Scan for the cell matching the given text and deliver its [X, Y] coordinate at center. 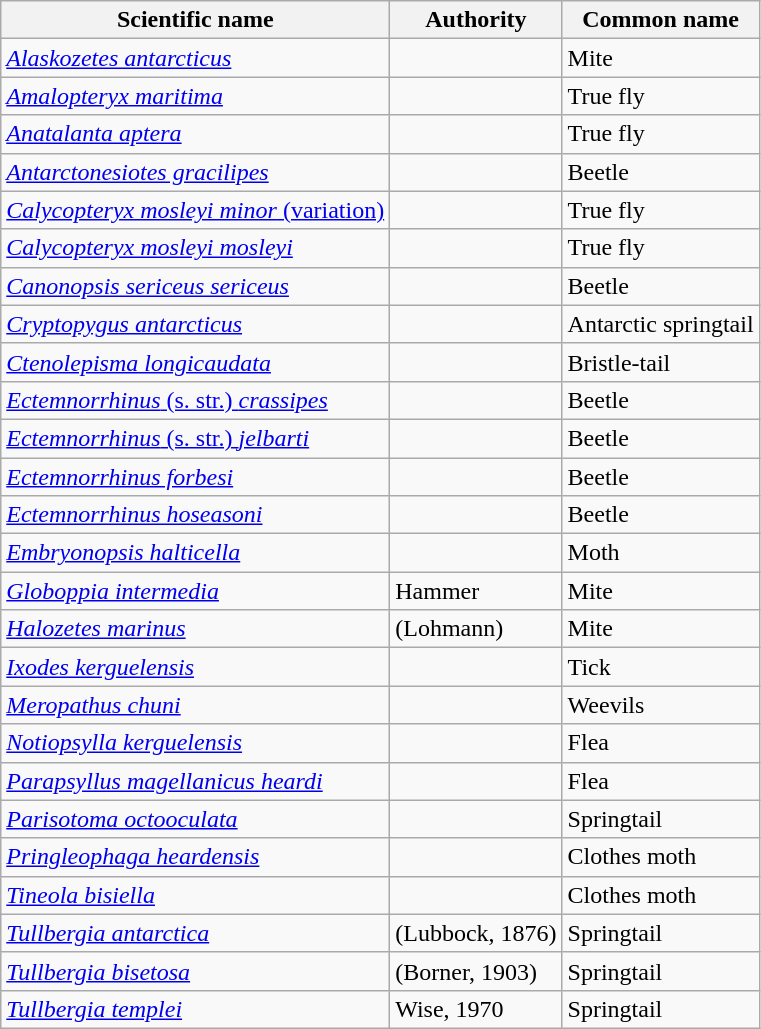
(Borner, 1903) [476, 971]
Globoppia intermedia [196, 591]
Wise, 1970 [476, 1009]
(Lohmann) [476, 629]
Parapsyllus magellanicus heardi [196, 781]
Meropathus chuni [196, 705]
Hammer [476, 591]
Ectemnorrhinus (s. str.) crassipes [196, 400]
Calycopteryx mosleyi minor (variation) [196, 210]
Parisotoma octooculata [196, 819]
Tick [660, 667]
Amalopteryx maritima [196, 96]
Tullbergia templei [196, 1009]
Alaskozetes antarcticus [196, 58]
Tullbergia bisetosa [196, 971]
Ixodes kerguelensis [196, 667]
Ectemnorrhinus forbesi [196, 477]
Ectemnorrhinus (s. str.) jelbarti [196, 438]
Notiopsylla kerguelensis [196, 743]
Authority [476, 20]
Antarctonesiotes gracilipes [196, 172]
Weevils [660, 705]
(Lubbock, 1876) [476, 933]
Calycopteryx mosleyi mosleyi [196, 248]
Tineola bisiella [196, 895]
Scientific name [196, 20]
Common name [660, 20]
Tullbergia antarctica [196, 933]
Ctenolepisma longicaudata [196, 362]
Pringleophaga heardensis [196, 857]
Halozetes marinus [196, 629]
Anatalanta aptera [196, 134]
Cryptopygus antarcticus [196, 324]
Antarctic springtail [660, 324]
Embryonopsis halticella [196, 553]
Moth [660, 553]
Ectemnorrhinus hoseasoni [196, 515]
Bristle-tail [660, 362]
Canonopsis sericeus sericeus [196, 286]
